Scan for the cell matching the given text and deliver its (x, y) coordinate at center. 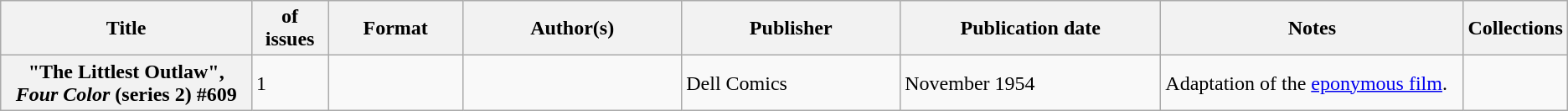
Author(s) (573, 29)
1 (290, 82)
Publisher (791, 29)
"The Littlest Outlaw", Four Color (series 2) #609 (126, 82)
Collections (1515, 29)
November 1954 (1030, 82)
Title (126, 29)
of issues (290, 29)
Dell Comics (791, 82)
Notes (1312, 29)
Adaptation of the eponymous film. (1312, 82)
Publication date (1030, 29)
Format (395, 29)
